Return [x, y] of the center of cell containing provided text 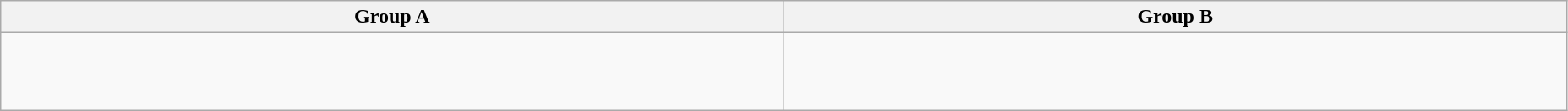
Group B [1175, 17]
Group A [392, 17]
